For the text-containing cell, return its midpoint in (x, y) coordinate format. 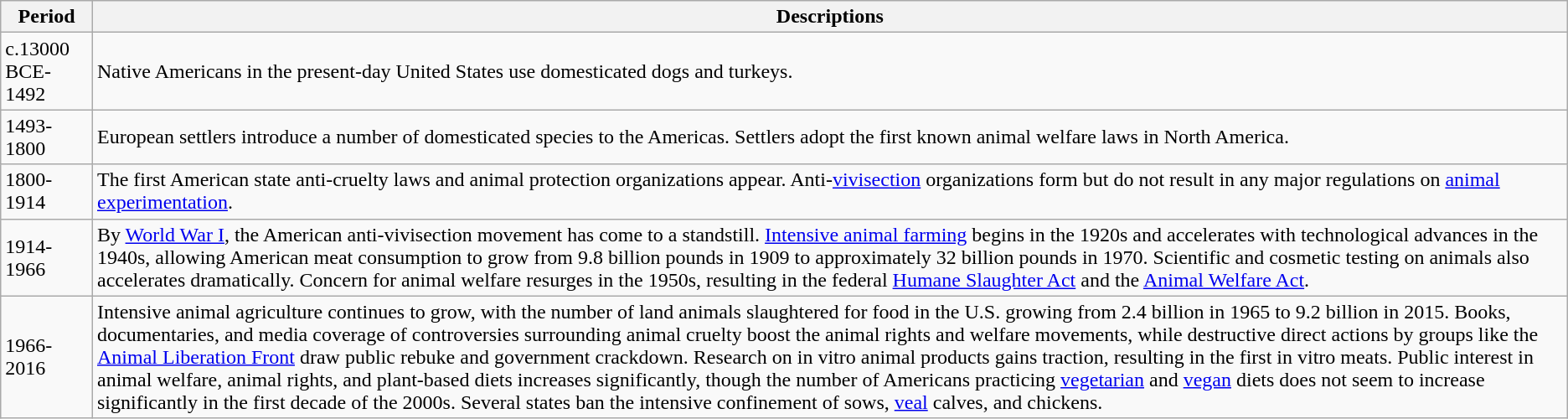
Native Americans in the present-day United States use domesticated dogs and turkeys. (829, 71)
Period (47, 17)
1493-1800 (47, 137)
European settlers introduce a number of domesticated species to the Americas. Settlers adopt the first known animal welfare laws in North America. (829, 137)
1966-2016 (47, 357)
c.13000 BCE-1492 (47, 71)
Descriptions (829, 17)
1800-1914 (47, 191)
1914-1966 (47, 257)
